Scan for the cell matching the given text and deliver its [X, Y] coordinate at center. 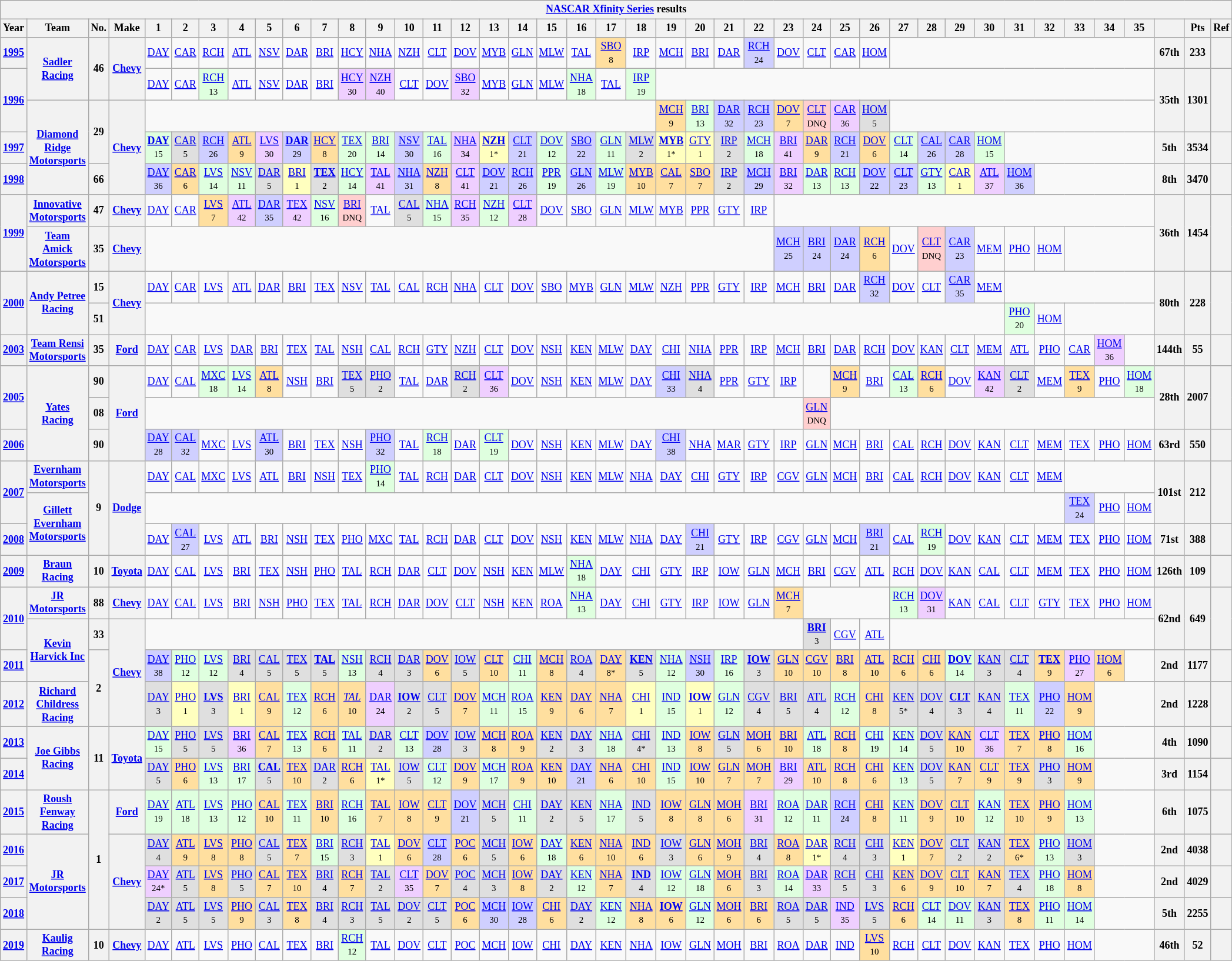
DAY38 [158, 666]
DOV4 [931, 704]
MYB10 [641, 179]
CHI1 [641, 704]
CAL13 [903, 382]
BRI32 [789, 179]
CHI4* [641, 742]
BRI8 [845, 666]
228 [1197, 302]
1995 [14, 53]
TAL10 [352, 704]
TAL7 [380, 812]
MAR [729, 445]
CLT3 [960, 704]
DAR1* [816, 850]
KAN2 [989, 850]
1177 [1197, 666]
PHO32 [380, 445]
80th [1170, 302]
LVS7 [213, 211]
NSV30 [409, 148]
NSH30 [700, 666]
34 [1109, 28]
MOH7 [759, 774]
Innovative Motorsports [58, 211]
ROA15 [523, 704]
HCY14 [352, 179]
HCY30 [352, 85]
GLN26 [582, 179]
ROA8 [789, 850]
RCH23 [759, 116]
22 [759, 28]
BRI31 [759, 812]
66 [99, 179]
BRI41 [789, 148]
IND5 [641, 812]
TEX42 [297, 211]
Evernham Motorsports [58, 476]
KEN14 [903, 742]
CLT41 [465, 179]
MYB1* [672, 148]
ROA12 [789, 812]
PHO27 [1080, 666]
DOV22 [875, 179]
KAN12 [989, 812]
24 [816, 28]
Diamond Ridge Motorsports [58, 147]
46 [99, 68]
Pts [1197, 28]
32 [1050, 28]
3 [213, 28]
KAN4 [989, 704]
PHO2 [380, 382]
PHO18 [1050, 882]
KEN13 [903, 774]
TEX12 [297, 704]
LVS12 [213, 666]
25 [845, 28]
MCH25 [789, 249]
35th [1170, 100]
4th [1170, 742]
BRI5 [789, 704]
DAR11 [816, 812]
IOW10 [700, 774]
GLN18 [700, 882]
52 [1197, 945]
19 [672, 28]
20 [700, 28]
2003 [14, 351]
IOW2 [409, 704]
DAR29 [297, 148]
67th [1170, 53]
MXC18 [213, 382]
DAY5 [158, 774]
46th [1170, 945]
CAL10 [269, 812]
IOW12 [672, 882]
DOV11 [960, 913]
NHA31 [409, 179]
Year [14, 28]
PHO6 [185, 774]
PPR19 [552, 179]
GTY13 [931, 179]
RCH16 [352, 812]
LVS3 [213, 704]
PHO1 [185, 704]
CHI38 [672, 445]
2012 [14, 704]
Kaulig Racing [58, 945]
ROA4 [582, 666]
1998 [14, 179]
TAL1* [380, 774]
TEX20 [352, 148]
21 [729, 28]
1454 [1197, 233]
BRI17 [242, 774]
DAY4 [158, 850]
CLT35 [409, 882]
63rd [1170, 445]
HOM8 [1080, 882]
6 [297, 28]
NHA8 [641, 913]
NHA6 [610, 774]
NHA17 [610, 812]
PHO22 [1050, 704]
Team Rensi Motorsports [58, 351]
16 [582, 28]
Make [127, 28]
CAR23 [960, 249]
101st [1170, 492]
3470 [1197, 179]
MCH11 [494, 704]
DOV2 [409, 913]
Ref [1221, 28]
2011 [14, 666]
LVS10 [875, 945]
1996 [14, 100]
ATL37 [989, 179]
KEN9 [552, 704]
550 [1197, 445]
POC4 [465, 882]
Richard Childress Racing [58, 704]
BRI36 [242, 742]
DAY19 [158, 812]
KEN1 [903, 850]
KEN11 [903, 812]
IND [845, 945]
DAR3 [409, 666]
7 [325, 28]
PHO3 [1050, 774]
NSV11 [242, 179]
18 [641, 28]
08 [99, 413]
2019 [14, 945]
PHO20 [1020, 319]
NZH40 [380, 85]
GLN5 [729, 742]
RCH32 [875, 287]
HOM3 [1080, 850]
CAL9 [269, 704]
2017 [14, 882]
TEX4 [1020, 882]
POC [465, 945]
DOV14 [960, 666]
DAR33 [816, 882]
TAL2 [380, 882]
NASCAR Xfinity Series results [616, 9]
MLW19 [610, 179]
DAY28 [158, 445]
CAR36 [845, 116]
CAR28 [960, 148]
CAR6 [185, 179]
CAL26 [931, 148]
NSV16 [325, 211]
31 [1020, 28]
Joe Gibbs Racing [58, 758]
1999 [14, 233]
47 [99, 211]
212 [1197, 492]
CAL32 [185, 445]
4 [242, 28]
MCH29 [759, 179]
3rd [1170, 774]
TEX24 [1080, 508]
CLT21 [523, 148]
BRI29 [789, 774]
88 [99, 603]
ATL8 [269, 382]
IOW1 [700, 704]
KAN10 [960, 742]
CLT13 [409, 742]
TAL41 [380, 179]
109 [1197, 571]
17 [610, 28]
RCH19 [931, 540]
2005 [14, 398]
CLT19 [494, 445]
Yates Racing [58, 413]
5 [269, 28]
1154 [1197, 774]
Kevin Harvick Inc [58, 650]
30 [989, 28]
CAR5 [185, 148]
DAY21 [582, 774]
GLN7 [729, 774]
CAL3 [269, 913]
DAR32 [729, 116]
Braun Racing [58, 571]
HCY8 [325, 148]
CLT4 [1020, 666]
Gillett Evernham Motorsports [58, 523]
DOV31 [931, 603]
2013 [14, 742]
CHI33 [672, 382]
NHA10 [610, 850]
ATL4 [816, 704]
14 [523, 28]
26 [875, 28]
CLT12 [438, 774]
CHI19 [875, 742]
IRP19 [641, 85]
MCH7 [789, 603]
BRI24 [816, 249]
2010 [14, 619]
HCY [352, 53]
PHO11 [1050, 913]
BRI14 [380, 148]
SBO8 [610, 53]
NHA12 [672, 666]
ROA14 [789, 882]
BRI6 [759, 913]
KEN5* [903, 704]
IRP16 [729, 666]
28 [931, 28]
CLT23 [903, 179]
MOH [729, 945]
LVS30 [269, 148]
GLN11 [610, 148]
DAY18 [552, 850]
DAY24* [158, 882]
649 [1197, 619]
8 [352, 28]
BRI15 [325, 850]
ATL30 [269, 445]
RCH7 [352, 882]
2015 [14, 812]
TEX6* [1020, 850]
Sadler Racing [58, 68]
1228 [1197, 704]
DOV28 [438, 742]
BRIDNQ [352, 211]
DAY8* [610, 666]
MCH3 [494, 882]
TAL11 [352, 742]
HOM14 [1080, 913]
DAR13 [816, 179]
Andy Petree Racing [58, 302]
2016 [14, 850]
1301 [1197, 100]
NSH13 [352, 666]
2006 [14, 445]
233 [1197, 53]
Team Amick Motorsports [58, 249]
GLN10 [789, 666]
2018 [14, 913]
PHO14 [380, 476]
DAR9 [816, 148]
2014 [14, 774]
HOM15 [989, 148]
Dodge [127, 508]
No. [99, 28]
1075 [1197, 812]
SBO32 [465, 85]
KEN2 [552, 742]
Roush Fenway Racing [58, 812]
CHI10 [641, 774]
GTY1 [700, 148]
TAL16 [438, 148]
IND13 [672, 742]
Team [58, 28]
28th [1170, 398]
CAR1 [960, 179]
KAN42 [989, 382]
36th [1170, 233]
DAY6 [582, 704]
TEX13 [297, 742]
4029 [1197, 882]
NZH8 [438, 179]
IND6 [641, 850]
71st [1170, 540]
TEX2 [325, 179]
4038 [1197, 850]
CHI21 [700, 540]
RCH2 [465, 382]
IND4 [641, 882]
51 [99, 319]
1090 [1197, 742]
6th [1170, 812]
TAL1 [380, 850]
CAR35 [960, 287]
MLW2 [641, 148]
MCH18 [759, 148]
MOH9 [729, 850]
HOM18 [1140, 382]
DAY36 [158, 179]
23 [789, 28]
MCH17 [494, 774]
NZH1* [494, 148]
62nd [1170, 619]
NZH12 [494, 211]
55 [1197, 351]
HOM16 [1080, 742]
KEN10 [552, 774]
2009 [14, 571]
NHA13 [582, 603]
8th [1170, 179]
ROA5 [789, 913]
GLNDNQ [816, 413]
IND35 [845, 913]
2008 [14, 540]
NHA34 [465, 148]
IOW28 [523, 913]
MCH30 [494, 913]
CAL27 [185, 540]
27 [903, 28]
ATL42 [242, 211]
NHA15 [438, 211]
DOV12 [552, 148]
RCH18 [438, 445]
2255 [1197, 913]
PHO13 [1050, 850]
144th [1170, 351]
BRI13 [700, 116]
388 [1197, 540]
DAR35 [269, 211]
126th [1170, 571]
1997 [14, 148]
NHA4 [700, 382]
SBO7 [700, 179]
RCH5 [845, 882]
HOM6 [1109, 666]
12 [465, 28]
CGV10 [816, 666]
GLN6 [700, 850]
RCH35 [465, 211]
CGV4 [759, 704]
RCH21 [845, 148]
BRI21 [875, 540]
HOM5 [875, 116]
SBO22 [582, 148]
HOM13 [1080, 812]
GLN8 [700, 812]
2000 [14, 302]
13 [494, 28]
3534 [1197, 148]
